Determine the (x, y) coordinate at the center of the cell enclosing the given text.  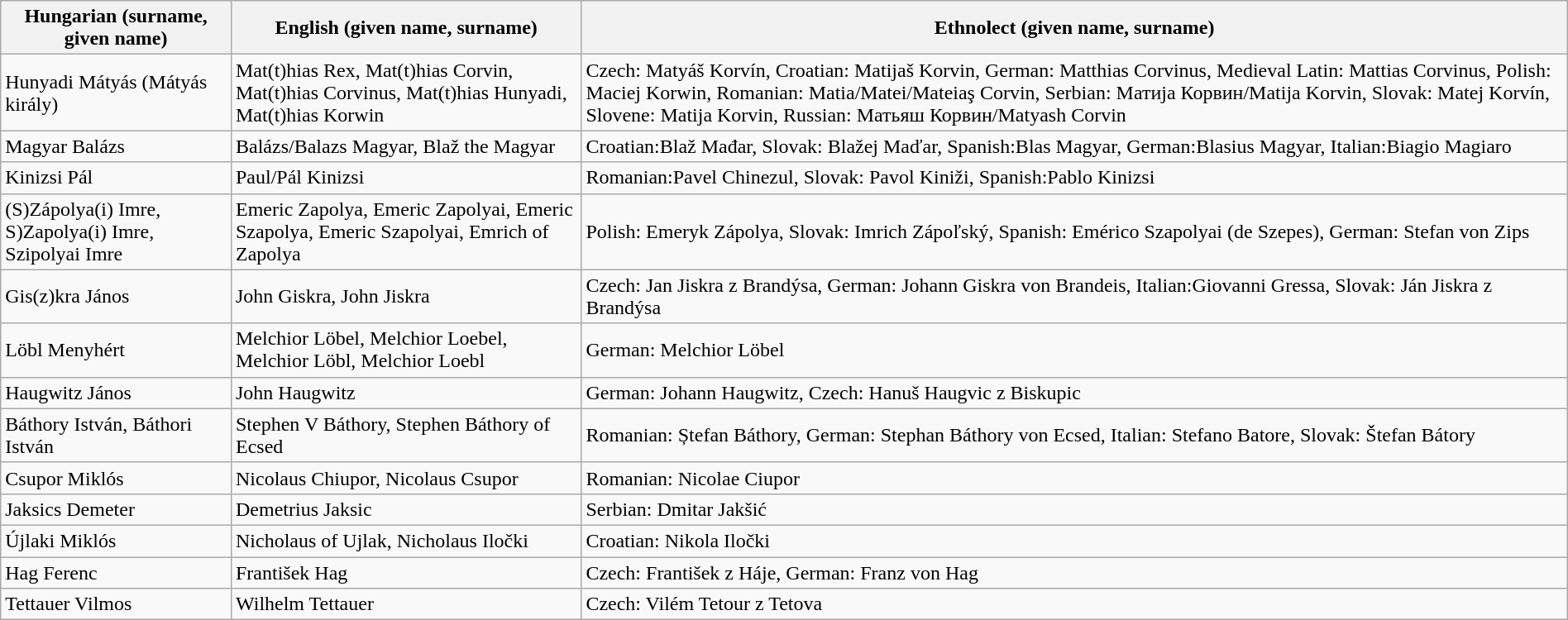
Croatian:Blaž Mađar, Slovak: Blažej Maďar, Spanish:Blas Magyar, German:Blasius Magyar, Italian:Biagio Magiaro (1074, 146)
(S)Zápolya(i) Imre, S)Zapolya(i) Imre, Szipolyai Imre (116, 231)
Balázs/Balazs Magyar, Blaž the Magyar (405, 146)
Czech: Jan Jiskra z Brandýsa, German: Johann Giskra von Brandeis, Italian:Giovanni Gressa, Slovak: Ján Jiskra z Brandýsa (1074, 296)
Emeric Zapolya, Emeric Zapolyai, Emeric Szapolya, Emeric Szapolyai, Emrich of Zapolya (405, 231)
Romanian: Ștefan Báthory, German: Stephan Báthory von Ecsed, Italian: Stefano Batore, Slovak: Štefan Bátory (1074, 435)
Haugwitz János (116, 393)
Mat(t)hias Rex, Mat(t)hias Corvin, Mat(t)hias Corvinus, Mat(t)hias Hunyadi, Mat(t)hias Korwin (405, 93)
Magyar Balázs (116, 146)
Melchior Löbel, Melchior Loebel, Melchior Löbl, Melchior Loebl (405, 351)
Serbian: Dmitar Jakšić (1074, 509)
Csupor Miklós (116, 478)
Romanian: Nicolae Ciupor (1074, 478)
Demetrius Jaksic (405, 509)
English (given name, surname) (405, 28)
Jaksics Demeter (116, 509)
John Giskra, John Jiskra (405, 296)
Ethnolect (given name, surname) (1074, 28)
German: Johann Haugwitz, Czech: Hanuš Haugvic z Biskupic (1074, 393)
German: Melchior Löbel (1074, 351)
Hunyadi Mátyás (Mátyás király) (116, 93)
Stephen V Báthory, Stephen Báthory of Ecsed (405, 435)
Croatian: Nikola Iločki (1074, 541)
Báthory István, Báthori István (116, 435)
Romanian:Pavel Chinezul, Slovak: Pavol Kiniži, Spanish:Pablo Kinizsi (1074, 178)
Újlaki Miklós (116, 541)
John Haugwitz (405, 393)
Czech: Vilém Tetour z Tetova (1074, 604)
Löbl Menyhért (116, 351)
Nicolaus Chiupor, Nicolaus Csupor (405, 478)
Paul/Pál Kinizsi (405, 178)
Hag Ferenc (116, 573)
Czech: František z Háje, German: Franz von Hag (1074, 573)
Wilhelm Tettauer (405, 604)
František Hag (405, 573)
Nicholaus of Ujlak, Nicholaus Iločki (405, 541)
Kinizsi Pál (116, 178)
Gis(z)kra János (116, 296)
Hungarian (surname, given name) (116, 28)
Polish: Emeryk Zápolya, Slovak: Imrich Zápoľský, Spanish: Emérico Szapolyai (de Szepes), German: Stefan von Zips (1074, 231)
Tettauer Vilmos (116, 604)
